Search for the cell housing the specified text and yield its [x, y] center coordinate. 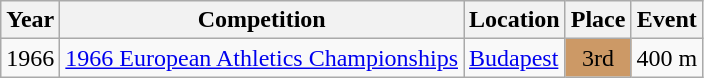
1966 [30, 58]
Event [667, 20]
Place [598, 20]
3rd [598, 58]
Budapest [515, 58]
1966 European Athletics Championships [262, 58]
Year [30, 20]
Location [515, 20]
Competition [262, 20]
400 m [667, 58]
